Search for the cell housing the specified text and yield its (X, Y) center coordinate. 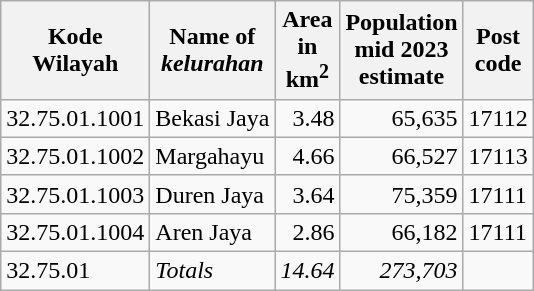
Populationmid 2023estimate (402, 50)
Name of kelurahan (212, 50)
66,527 (402, 156)
Aren Jaya (212, 232)
32.75.01.1002 (76, 156)
273,703 (402, 271)
2.86 (308, 232)
32.75.01.1003 (76, 194)
Margahayu (212, 156)
Bekasi Jaya (212, 118)
Kode Wilayah (76, 50)
Totals (212, 271)
17113 (498, 156)
75,359 (402, 194)
3.48 (308, 118)
66,182 (402, 232)
17112 (498, 118)
3.64 (308, 194)
Duren Jaya (212, 194)
32.75.01 (76, 271)
65,635 (402, 118)
Area in km2 (308, 50)
Postcode (498, 50)
4.66 (308, 156)
14.64 (308, 271)
32.75.01.1001 (76, 118)
32.75.01.1004 (76, 232)
